Return the [X, Y] coordinate for the center point of the cell that contains the specified text.  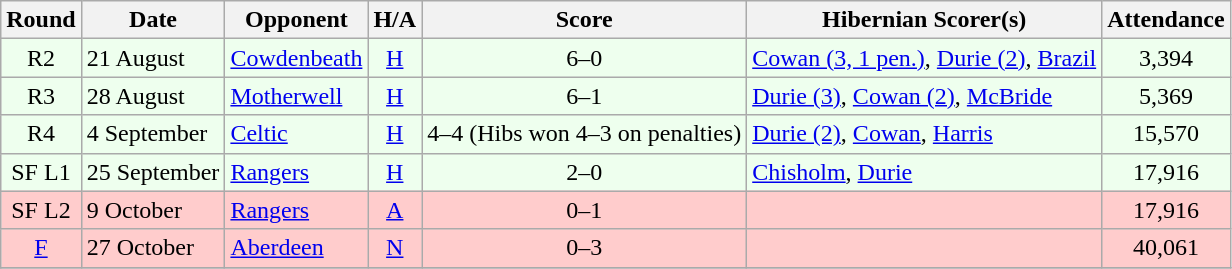
Motherwell [296, 96]
Date [153, 20]
A [395, 210]
Round [41, 20]
6–1 [584, 96]
9 October [153, 210]
27 October [153, 248]
0–3 [584, 248]
Cowdenbeath [296, 58]
40,061 [1166, 248]
25 September [153, 172]
Attendance [1166, 20]
Durie (2), Cowan, Harris [924, 134]
21 August [153, 58]
N [395, 248]
5,369 [1166, 96]
6–0 [584, 58]
H/A [395, 20]
0–1 [584, 210]
F [41, 248]
Hibernian Scorer(s) [924, 20]
15,570 [1166, 134]
Opponent [296, 20]
4 September [153, 134]
R2 [41, 58]
Cowan (3, 1 pen.), Durie (2), Brazil [924, 58]
Aberdeen [296, 248]
3,394 [1166, 58]
2–0 [584, 172]
R3 [41, 96]
Durie (3), Cowan (2), McBride [924, 96]
Celtic [296, 134]
R4 [41, 134]
Chisholm, Durie [924, 172]
28 August [153, 96]
SF L1 [41, 172]
SF L2 [41, 210]
Score [584, 20]
4–4 (Hibs won 4–3 on penalties) [584, 134]
